Pinpoint the cell where the given text exists, returning its (X, Y) midpoint coordinate. 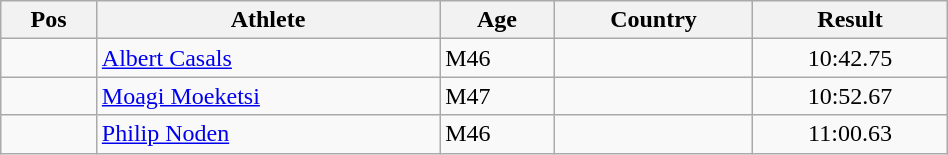
10:52.67 (850, 96)
M47 (498, 96)
11:00.63 (850, 134)
Albert Casals (268, 58)
Result (850, 20)
Athlete (268, 20)
Pos (49, 20)
Philip Noden (268, 134)
Moagi Moeketsi (268, 96)
10:42.75 (850, 58)
Age (498, 20)
Country (653, 20)
